Pinpoint the cell where the given text exists, returning its [X, Y] midpoint coordinate. 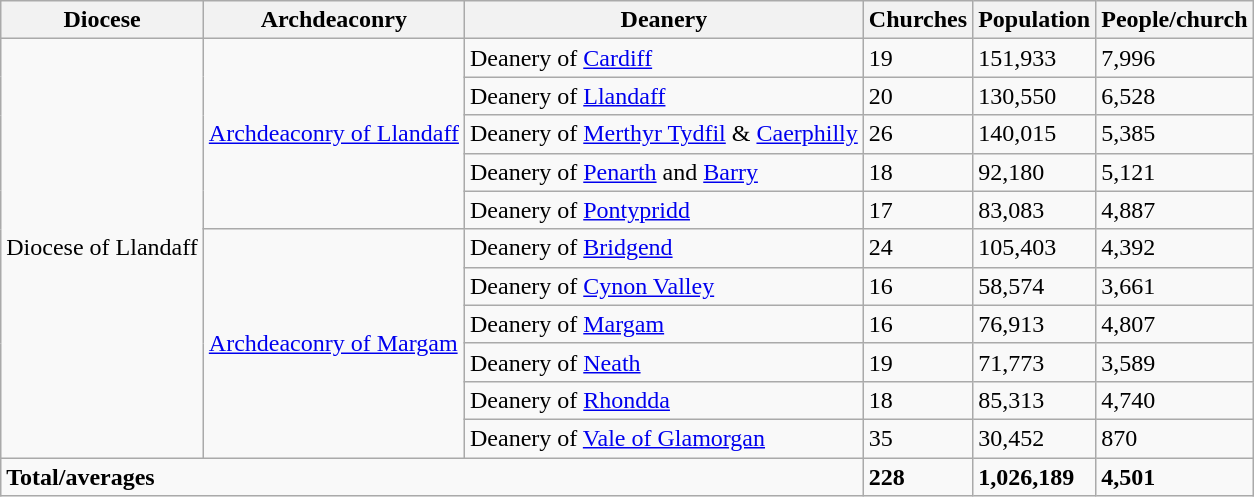
Deanery of Bridgend [664, 248]
870 [1174, 438]
85,313 [1034, 400]
24 [918, 248]
4,887 [1174, 210]
Deanery [664, 20]
5,121 [1174, 172]
Deanery of Penarth and Barry [664, 172]
130,550 [1034, 96]
Deanery of Pontypridd [664, 210]
140,015 [1034, 134]
26 [918, 134]
Diocese [102, 20]
Deanery of Cardiff [664, 58]
Population [1034, 20]
20 [918, 96]
Deanery of Merthyr Tydfil & Caerphilly [664, 134]
4,392 [1174, 248]
4,807 [1174, 324]
Deanery of Margam [664, 324]
3,661 [1174, 286]
151,933 [1034, 58]
30,452 [1034, 438]
17 [918, 210]
83,083 [1034, 210]
Deanery of Rhondda [664, 400]
Deanery of Neath [664, 362]
Deanery of Cynon Valley [664, 286]
Deanery of Llandaff [664, 96]
7,996 [1174, 58]
228 [918, 477]
Archdeaconry of Llandaff [334, 134]
Archdeaconry of Margam [334, 343]
People/church [1174, 20]
71,773 [1034, 362]
Archdeaconry [334, 20]
105,403 [1034, 248]
3,589 [1174, 362]
58,574 [1034, 286]
6,528 [1174, 96]
35 [918, 438]
4,501 [1174, 477]
Deanery of Vale of Glamorgan [664, 438]
4,740 [1174, 400]
1,026,189 [1034, 477]
76,913 [1034, 324]
Diocese of Llandaff [102, 248]
Churches [918, 20]
5,385 [1174, 134]
Total/averages [432, 477]
92,180 [1034, 172]
